From the cell containing the given text, extract its center point as [x, y] coordinate. 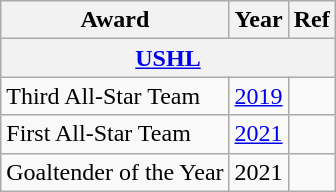
Third All-Star Team [115, 96]
Ref [312, 20]
Award [115, 20]
First All-Star Team [115, 134]
USHL [168, 58]
Year [258, 20]
Goaltender of the Year [115, 172]
2019 [258, 96]
